Determine the [X, Y] coordinate at the center of the cell enclosing the given text.  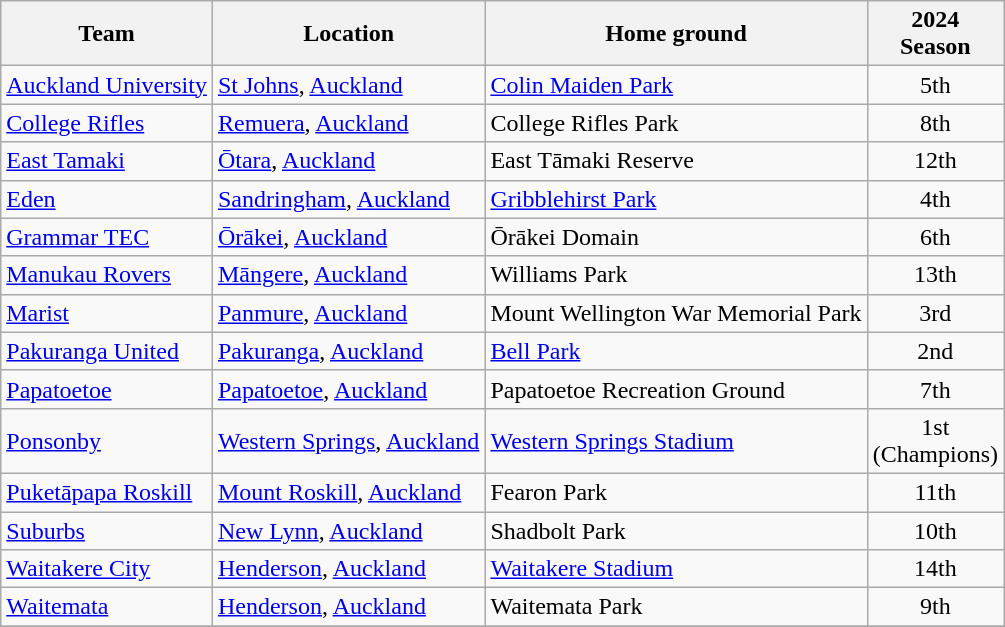
Waitakere Stadium [676, 569]
Puketāpapa Roskill [107, 492]
Suburbs [107, 531]
Ponsonby [107, 440]
10th [935, 531]
Panmure, Auckland [348, 313]
9th [935, 607]
Home ground [676, 34]
13th [935, 275]
Shadbolt Park [676, 531]
7th [935, 389]
College Rifles [107, 123]
Papatoetoe [107, 389]
Waitemata [107, 607]
6th [935, 237]
Auckland University [107, 85]
1st(Champions) [935, 440]
11th [935, 492]
Waitakere City [107, 569]
East Tamaki [107, 161]
Team [107, 34]
Papatoetoe, Auckland [348, 389]
Eden [107, 199]
Western Springs, Auckland [348, 440]
Remuera, Auckland [348, 123]
Marist [107, 313]
New Lynn, Auckland [348, 531]
Manukau Rovers [107, 275]
12th [935, 161]
Grammar TEC [107, 237]
Papatoetoe Recreation Ground [676, 389]
Western Springs Stadium [676, 440]
Williams Park [676, 275]
Ōrākei Domain [676, 237]
College Rifles Park [676, 123]
East Tāmaki Reserve [676, 161]
Māngere, Auckland [348, 275]
Gribblehirst Park [676, 199]
Sandringham, Auckland [348, 199]
8th [935, 123]
Ōrākei, Auckland [348, 237]
Location [348, 34]
2024Season [935, 34]
Pakuranga, Auckland [348, 351]
5th [935, 85]
Pakuranga United [107, 351]
Fearon Park [676, 492]
Mount Roskill, Auckland [348, 492]
Ōtara, Auckland [348, 161]
14th [935, 569]
2nd [935, 351]
4th [935, 199]
St Johns, Auckland [348, 85]
Waitemata Park [676, 607]
Colin Maiden Park [676, 85]
3rd [935, 313]
Mount Wellington War Memorial Park [676, 313]
Bell Park [676, 351]
